Provide the (X, Y) coordinate of the cell's center where the given text is located.  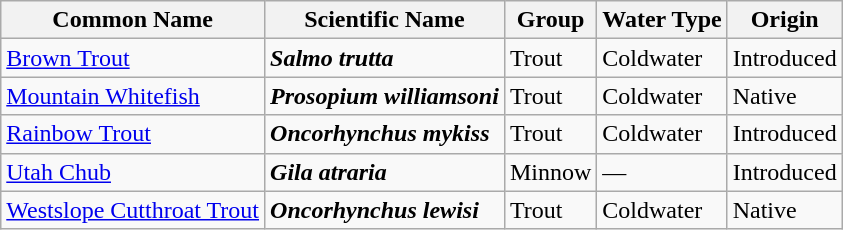
Common Name (133, 20)
— (662, 172)
Minnow (550, 172)
Rainbow Trout (133, 134)
Origin (784, 20)
Gila atraria (385, 172)
Group (550, 20)
Oncorhynchus lewisi (385, 210)
Mountain Whitefish (133, 96)
Water Type (662, 20)
Westslope Cutthroat Trout (133, 210)
Brown Trout (133, 58)
Prosopium williamsoni (385, 96)
Scientific Name (385, 20)
Salmo trutta (385, 58)
Utah Chub (133, 172)
Oncorhynchus mykiss (385, 134)
